Capture the cell that displays the provided text and extract its (X, Y) central coordinate. 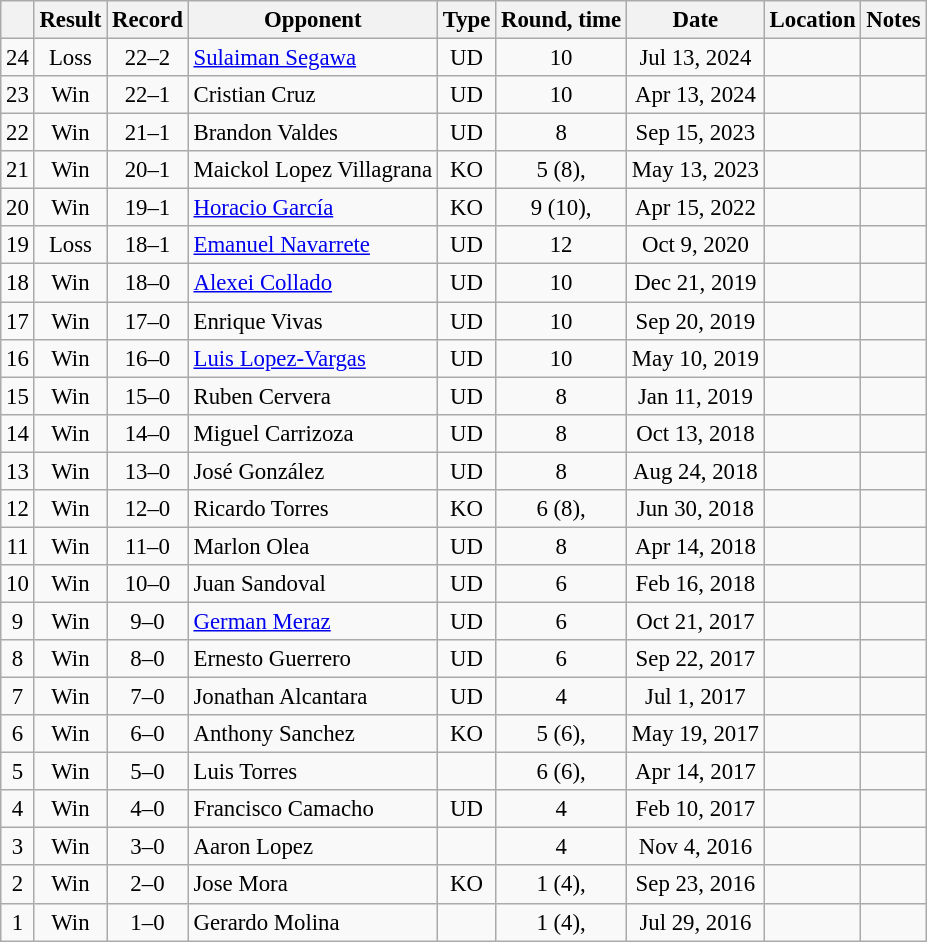
15–0 (148, 396)
9 (18, 621)
Miguel Carrizoza (312, 433)
Date (696, 20)
Sep 22, 2017 (696, 659)
20 (18, 208)
Round, time (562, 20)
15 (18, 396)
Jose Mora (312, 885)
7 (18, 697)
Luis Lopez-Vargas (312, 358)
Sep 23, 2016 (696, 885)
Marlon Olea (312, 546)
Oct 13, 2018 (696, 433)
May 19, 2017 (696, 734)
17 (18, 321)
Maickol Lopez Villagrana (312, 170)
7–0 (148, 697)
2 (18, 885)
Ernesto Guerrero (312, 659)
23 (18, 95)
17–0 (148, 321)
21 (18, 170)
24 (18, 58)
5–0 (148, 772)
Sep 15, 2023 (696, 133)
Notes (894, 20)
Francisco Camacho (312, 809)
Opponent (312, 20)
22–1 (148, 95)
Enrique Vivas (312, 321)
Sep 20, 2019 (696, 321)
1–0 (148, 922)
Feb 10, 2017 (696, 809)
20–1 (148, 170)
Ricardo Torres (312, 509)
Oct 21, 2017 (696, 621)
Apr 14, 2017 (696, 772)
Emanuel Navarrete (312, 245)
5 (8), (562, 170)
22 (18, 133)
5 (6), (562, 734)
Luis Torres (312, 772)
Aug 24, 2018 (696, 471)
8–0 (148, 659)
Anthony Sanchez (312, 734)
Jonathan Alcantara (312, 697)
May 10, 2019 (696, 358)
12–0 (148, 509)
Jul 29, 2016 (696, 922)
16 (18, 358)
May 13, 2023 (696, 170)
Result (70, 20)
Cristian Cruz (312, 95)
22–2 (148, 58)
11 (18, 546)
German Meraz (312, 621)
18 (18, 283)
Dec 21, 2019 (696, 283)
5 (18, 772)
Ruben Cervera (312, 396)
Jan 11, 2019 (696, 396)
1 (18, 922)
19 (18, 245)
10–0 (148, 584)
Alexei Collado (312, 283)
Apr 14, 2018 (696, 546)
Type (466, 20)
Location (812, 20)
Jul 1, 2017 (696, 697)
Sulaiman Segawa (312, 58)
Jun 30, 2018 (696, 509)
Feb 16, 2018 (696, 584)
3 (18, 847)
Nov 4, 2016 (696, 847)
16–0 (148, 358)
Aaron Lopez (312, 847)
4–0 (148, 809)
Record (148, 20)
18–0 (148, 283)
6 (6), (562, 772)
Apr 15, 2022 (696, 208)
3–0 (148, 847)
6 (8), (562, 509)
9–0 (148, 621)
21–1 (148, 133)
14 (18, 433)
Brandon Valdes (312, 133)
13–0 (148, 471)
19–1 (148, 208)
Gerardo Molina (312, 922)
6–0 (148, 734)
Jul 13, 2024 (696, 58)
13 (18, 471)
Horacio García (312, 208)
14–0 (148, 433)
Oct 9, 2020 (696, 245)
Juan Sandoval (312, 584)
2–0 (148, 885)
9 (10), (562, 208)
18–1 (148, 245)
11–0 (148, 546)
José González (312, 471)
Apr 13, 2024 (696, 95)
